Search for the cell housing the specified text and yield its [x, y] center coordinate. 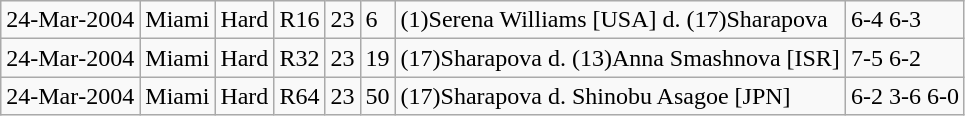
7-5 6-2 [904, 58]
(1)Serena Williams [USA] d. (17)Sharapova [620, 20]
R16 [300, 20]
R64 [300, 96]
6-4 6-3 [904, 20]
(17)Sharapova d. (13)Anna Smashnova [ISR] [620, 58]
19 [378, 58]
6 [378, 20]
50 [378, 96]
(17)Sharapova d. Shinobu Asagoe [JPN] [620, 96]
R32 [300, 58]
6-2 3-6 6-0 [904, 96]
